Return (X, Y) of the center of cell containing provided text 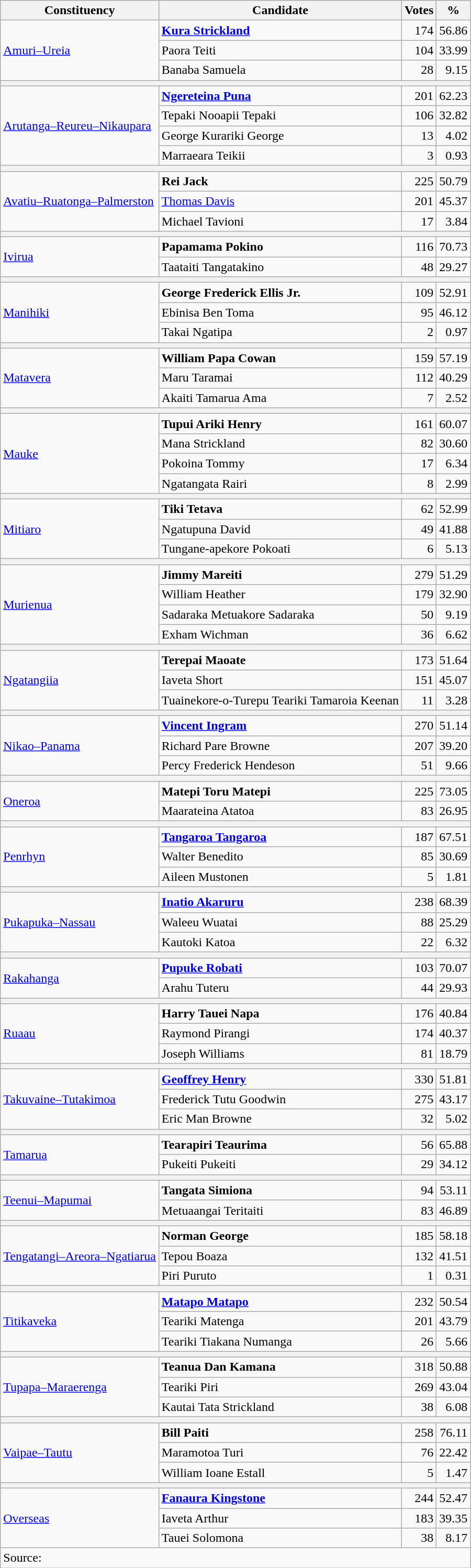
52.91 (453, 293)
Manihiki (80, 312)
Constituency (80, 10)
Exham Wichman (280, 634)
116 (419, 247)
Nikao–Panama (80, 745)
Maru Taramai (280, 378)
52.47 (453, 1498)
8.17 (453, 1538)
Akaiti Tamarua Ama (280, 398)
Aileen Mustonen (280, 877)
43.17 (453, 1099)
Taataiti Tangatakino (280, 267)
Ivirua (80, 257)
Pukapuka–Nassau (80, 922)
151 (419, 680)
65.88 (453, 1145)
13 (419, 136)
41.51 (453, 1256)
183 (419, 1518)
Tupui Ariki Henry (280, 423)
26.95 (453, 811)
Matavera (80, 378)
Titikaveka (80, 1321)
173 (419, 660)
Ruaau (80, 1034)
45.37 (453, 201)
William Ioane Estall (280, 1472)
Votes (419, 10)
279 (419, 575)
Tengatangi–Areora–Ngatiarua (80, 1256)
Norman George (280, 1236)
3.28 (453, 700)
81 (419, 1054)
Raymond Pirangi (280, 1034)
50.54 (453, 1302)
76.11 (453, 1432)
Kura Strickland (280, 30)
103 (419, 968)
Eric Man Browne (280, 1119)
Papamama Pokino (280, 247)
9.15 (453, 70)
Ngereteina Puna (280, 96)
Vincent Ingram (280, 725)
29.93 (453, 988)
Metuaangai Teritaiti (280, 1210)
18.79 (453, 1054)
5.02 (453, 1119)
68.39 (453, 902)
32.90 (453, 595)
51 (419, 766)
45.07 (453, 680)
58.18 (453, 1236)
Rakahanga (80, 978)
95 (419, 312)
Paora Teiti (280, 50)
244 (419, 1498)
Teariki Piri (280, 1387)
Bill Paiti (280, 1432)
Terepai Maoate (280, 660)
Tepaki Nooapii Tepaki (280, 116)
39.20 (453, 746)
51.29 (453, 575)
Overseas (80, 1518)
2.99 (453, 483)
Tearapiri Teaurima (280, 1145)
Tepou Boaza (280, 1256)
Pupuke Robati (280, 968)
40.29 (453, 378)
Maarateina Atatoa (280, 811)
159 (419, 358)
Ngatupuna David (280, 529)
Thomas Davis (280, 201)
Teenui–Mapumai (80, 1200)
Arutanga–Reureu–Nikaupara (80, 126)
73.05 (453, 791)
50.88 (453, 1367)
Sadaraka Metuakore Sadaraka (280, 614)
232 (419, 1302)
22.42 (453, 1452)
Geoffrey Henry (280, 1079)
275 (419, 1099)
George Frederick Ellis Jr. (280, 293)
6.32 (453, 942)
9.19 (453, 614)
Kautai Tata Strickland (280, 1407)
Pokoina Tommy (280, 463)
132 (419, 1256)
Rei Jack (280, 181)
207 (419, 746)
5.13 (453, 549)
Ngatangata Rairi (280, 483)
Inatio Akaruru (280, 902)
48 (419, 267)
Marraeara Teikii (280, 155)
1.47 (453, 1472)
29 (419, 1164)
Jimmy Mareiti (280, 575)
Iaveta Short (280, 680)
0.97 (453, 332)
70.07 (453, 968)
Kautoki Katoa (280, 942)
Amuri–Ureia (80, 50)
29.27 (453, 267)
46.89 (453, 1210)
43.04 (453, 1387)
187 (419, 837)
6.08 (453, 1407)
109 (419, 293)
Banaba Samuela (280, 70)
Candidate (280, 10)
Harry Tauei Napa (280, 1014)
% (453, 10)
Mitiaro (80, 529)
George Kurariki George (280, 136)
0.93 (453, 155)
70.73 (453, 247)
28 (419, 70)
34.12 (453, 1164)
8 (419, 483)
258 (419, 1432)
88 (419, 922)
318 (419, 1367)
Maramotoa Turi (280, 1452)
62.23 (453, 96)
161 (419, 423)
Frederick Tutu Goodwin (280, 1099)
112 (419, 378)
1 (419, 1276)
2 (419, 332)
Ebinisa Ben Toma (280, 312)
33.99 (453, 50)
40.37 (453, 1034)
57.19 (453, 358)
Ngatangiia (80, 680)
Tupapa–Maraerenga (80, 1387)
269 (419, 1387)
11 (419, 700)
Tuainekore-o-Turepu Teariki Tamaroia Keenan (280, 700)
52.99 (453, 509)
41.88 (453, 529)
Source: (235, 1558)
51.64 (453, 660)
185 (419, 1236)
39.35 (453, 1518)
Tungane-apekore Pokoati (280, 549)
1.81 (453, 877)
Matepi Toru Matepi (280, 791)
56 (419, 1145)
2.52 (453, 398)
85 (419, 857)
50.79 (453, 181)
56.86 (453, 30)
Teariki Matenga (280, 1321)
51.14 (453, 725)
50 (419, 614)
106 (419, 116)
36 (419, 634)
Tangata Simiona (280, 1190)
6.62 (453, 634)
94 (419, 1190)
Mauke (80, 453)
3.84 (453, 221)
179 (419, 595)
32 (419, 1119)
Teariki Tiakana Numanga (280, 1341)
60.07 (453, 423)
Joseph Williams (280, 1054)
49 (419, 529)
William Heather (280, 595)
3 (419, 155)
22 (419, 942)
Tamarua (80, 1155)
176 (419, 1014)
0.31 (453, 1276)
Oneroa (80, 801)
Iaveta Arthur (280, 1518)
82 (419, 443)
Penrhyn (80, 857)
Vaipae–Tautu (80, 1452)
5.66 (453, 1341)
Teanua Dan Kamana (280, 1367)
Fanaura Kingstone (280, 1498)
Richard Pare Browne (280, 746)
Matapo Matapo (280, 1302)
32.82 (453, 116)
40.84 (453, 1014)
238 (419, 902)
76 (419, 1452)
53.11 (453, 1190)
330 (419, 1079)
30.69 (453, 857)
62 (419, 509)
Piri Puruto (280, 1276)
46.12 (453, 312)
270 (419, 725)
Takai Ngatipa (280, 332)
Arahu Tuteru (280, 988)
43.79 (453, 1321)
9.66 (453, 766)
Waleeu Wuatai (280, 922)
51.81 (453, 1079)
26 (419, 1341)
Michael Tavioni (280, 221)
Pukeiti Pukeiti (280, 1164)
25.29 (453, 922)
Murienua (80, 604)
Takuvaine–Tutakimoa (80, 1099)
67.51 (453, 837)
6 (419, 549)
7 (419, 398)
Mana Strickland (280, 443)
44 (419, 988)
Tiki Tetava (280, 509)
6.34 (453, 463)
Tauei Solomona (280, 1538)
104 (419, 50)
Percy Frederick Hendeson (280, 766)
Walter Benedito (280, 857)
4.02 (453, 136)
Tangaroa Tangaroa (280, 837)
30.60 (453, 443)
William Papa Cowan (280, 358)
Avatiu–Ruatonga–Palmerston (80, 201)
